Capture the cell that displays the provided text and extract its (X, Y) central coordinate. 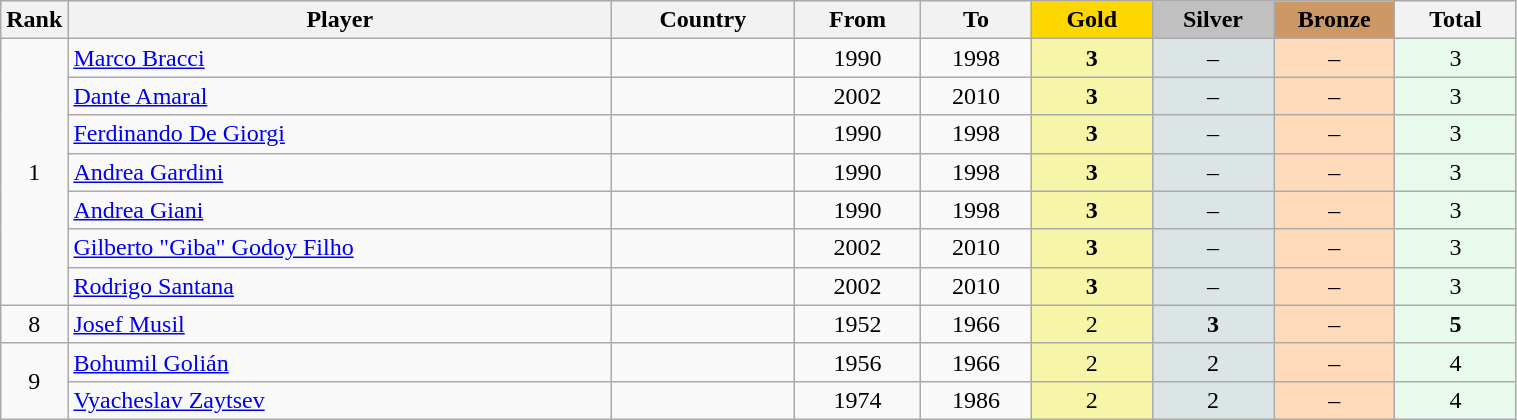
8 (34, 324)
Marco Bracci (340, 58)
Bronze (1334, 20)
1974 (858, 400)
Gilberto "Giba" Godoy Filho (340, 248)
9 (34, 381)
Bohumil Golián (340, 362)
1 (34, 172)
To (976, 20)
Player (340, 20)
1956 (858, 362)
From (858, 20)
Gold (1092, 20)
Dante Amaral (340, 96)
Rodrigo Santana (340, 286)
5 (1456, 324)
Country (703, 20)
Rank (34, 20)
1952 (858, 324)
Andrea Gardini (340, 172)
1986 (976, 400)
Andrea Giani (340, 210)
Vyacheslav Zaytsev (340, 400)
Silver (1212, 20)
Josef Musil (340, 324)
Total (1456, 20)
Ferdinando De Giorgi (340, 134)
